Search for the cell housing the specified text and yield its [X, Y] center coordinate. 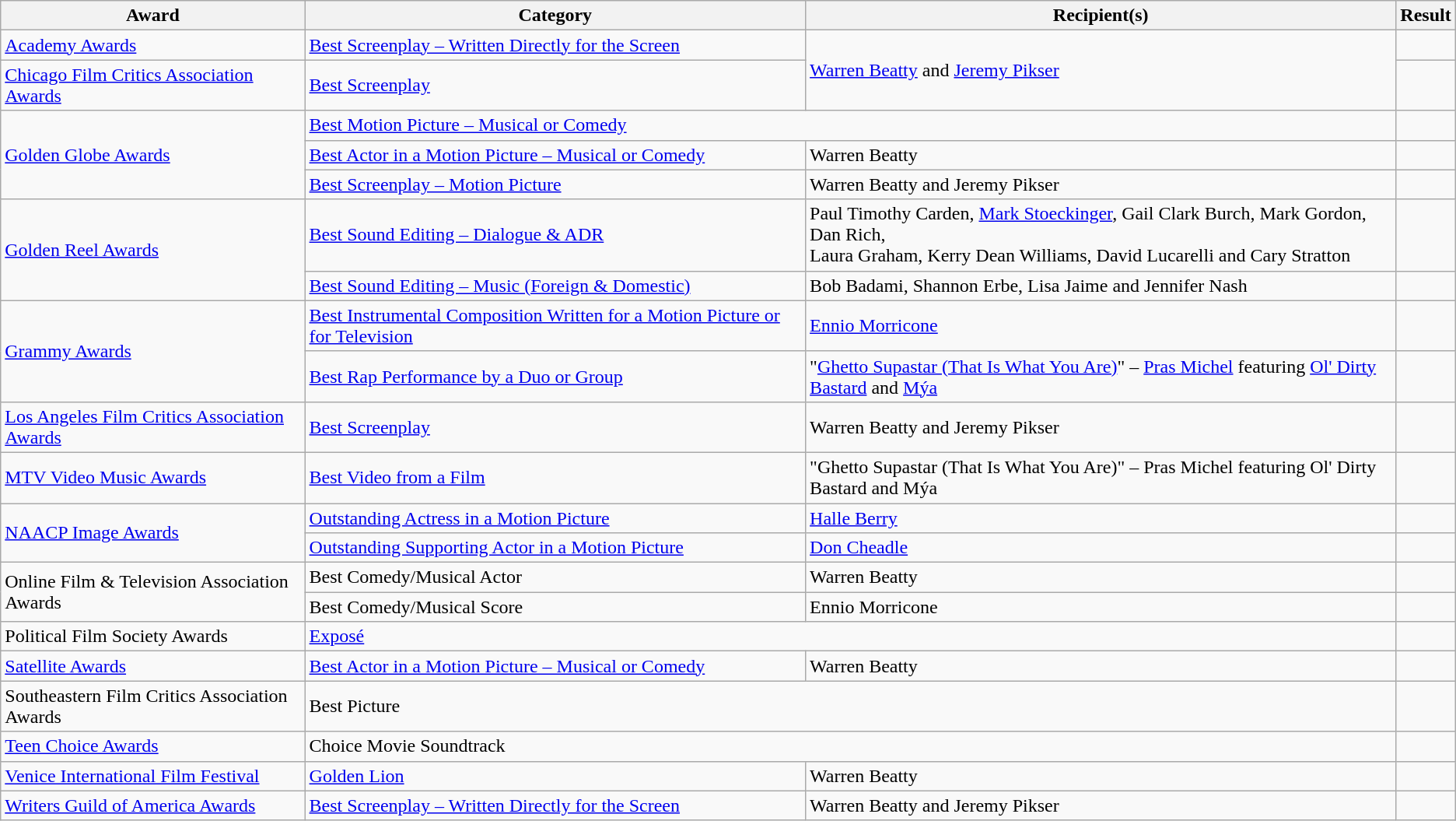
Outstanding Supporting Actor in a Motion Picture [555, 548]
Teen Choice Awards [152, 746]
MTV Video Music Awards [152, 478]
Online Film & Television Association Awards [152, 592]
Don Cheadle [1101, 548]
Political Film Society Awards [152, 637]
Venice International Film Festival [152, 776]
Best Comedy/Musical Score [555, 607]
Golden Lion [555, 776]
Chicago Film Critics Association Awards [152, 86]
Paul Timothy Carden, Mark Stoeckinger, Gail Clark Burch, Mark Gordon, Dan Rich, Laura Graham, Kerry Dean Williams, David Lucarelli and Cary Stratton [1101, 235]
NAACP Image Awards [152, 532]
Academy Awards [152, 45]
Best Rap Performance by a Duo or Group [555, 377]
Award [152, 16]
Result [1426, 16]
Best Sound Editing – Music (Foreign & Domestic) [555, 286]
Bob Badami, Shannon Erbe, Lisa Jaime and Jennifer Nash [1101, 286]
Golden Globe Awards [152, 155]
Category [555, 16]
Outstanding Actress in a Motion Picture [555, 518]
Halle Berry [1101, 518]
Best Instrumental Composition Written for a Motion Picture or for Television [555, 325]
Southeastern Film Critics Association Awards [152, 707]
Best Comedy/Musical Actor [555, 577]
Best Screenplay – Motion Picture [555, 184]
Recipient(s) [1101, 16]
Exposé [851, 637]
Best Sound Editing – Dialogue & ADR [555, 235]
Best Motion Picture – Musical or Comedy [851, 125]
Grammy Awards [152, 351]
Writers Guild of America Awards [152, 805]
Choice Movie Soundtrack [851, 746]
Best Picture [851, 707]
Los Angeles Film Critics Association Awards [152, 426]
Satellite Awards [152, 666]
Best Video from a Film [555, 478]
Golden Reel Awards [152, 250]
